Determine the (X, Y) coordinate at the center of the cell enclosing the given text.  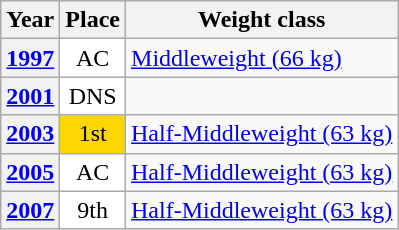
DNS (93, 96)
2005 (30, 172)
1997 (30, 58)
2003 (30, 134)
2001 (30, 96)
Weight class (262, 20)
Year (30, 20)
1st (93, 134)
9th (93, 210)
Middleweight (66 kg) (262, 58)
2007 (30, 210)
Place (93, 20)
